Return (X, Y) of the center of cell containing provided text 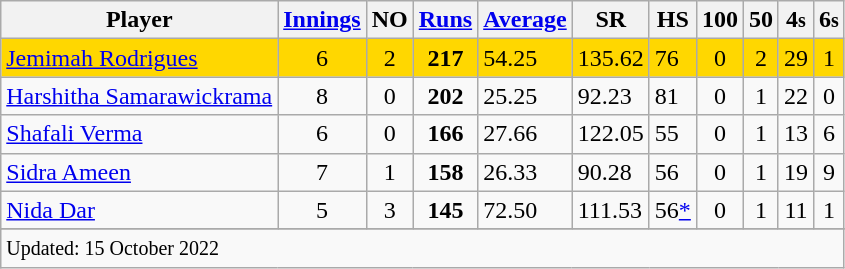
90.28 (610, 172)
166 (445, 134)
NO (390, 20)
Nida Dar (140, 210)
6s (830, 20)
Average (526, 20)
SR (610, 20)
4s (796, 20)
111.53 (610, 210)
Jemimah Rodrigues (140, 58)
92.23 (610, 96)
145 (445, 210)
11 (796, 210)
25.25 (526, 96)
81 (672, 96)
56* (672, 210)
Harshitha Samarawickrama (140, 96)
26.33 (526, 172)
HS (672, 20)
29 (796, 58)
202 (445, 96)
22 (796, 96)
9 (830, 172)
Sidra Ameen (140, 172)
Shafali Verma (140, 134)
122.05 (610, 134)
7 (322, 172)
8 (322, 96)
56 (672, 172)
Innings (322, 20)
19 (796, 172)
Runs (445, 20)
Updated: 15 October 2022 (423, 248)
13 (796, 134)
5 (322, 210)
72.50 (526, 210)
Player (140, 20)
50 (760, 20)
76 (672, 58)
55 (672, 134)
135.62 (610, 58)
54.25 (526, 58)
27.66 (526, 134)
3 (390, 210)
100 (720, 20)
217 (445, 58)
158 (445, 172)
